Return the [X, Y] coordinate for the center point of the cell that contains the specified text.  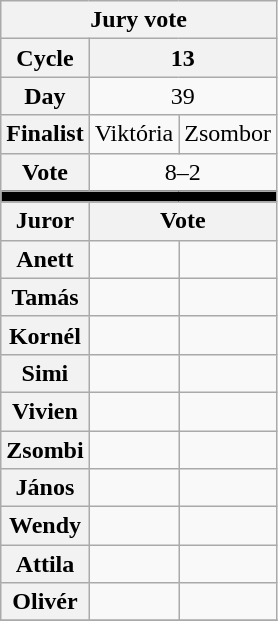
Zsombi [45, 449]
Viktória [134, 134]
János [45, 488]
Attila [45, 564]
Jury vote [139, 20]
39 [182, 96]
Wendy [45, 526]
Zsombor [228, 134]
Vivien [45, 411]
13 [182, 58]
Cycle [45, 58]
Juror [45, 221]
Olivér [45, 602]
Tamás [45, 297]
8–2 [182, 172]
Kornél [45, 335]
Simi [45, 373]
Finalist [45, 134]
Anett [45, 259]
Day [45, 96]
